From the cell containing the given text, extract its center point as [X, Y] coordinate. 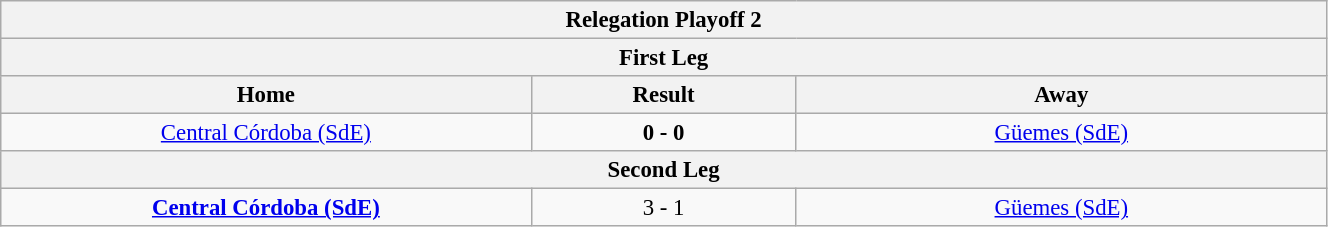
Home [266, 95]
Relegation Playoff 2 [664, 20]
First Leg [664, 58]
0 - 0 [664, 133]
Away [1061, 95]
3 - 1 [664, 208]
Second Leg [664, 170]
Result [664, 95]
